Extract the [x, y] coordinate from the center of the cell holding the provided text.  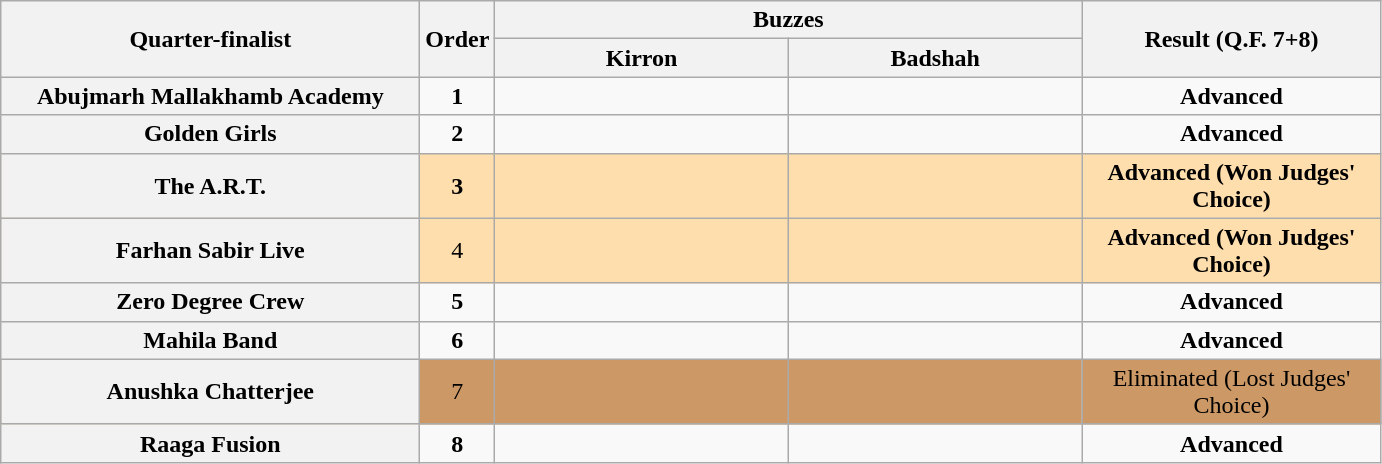
3 [458, 186]
4 [458, 250]
Abujmarh Mallakhamb Academy [210, 96]
Raaga Fusion [210, 443]
5 [458, 302]
Anushka Chatterjee [210, 392]
Buzzes [788, 20]
Farhan Sabir Live [210, 250]
The A.R.T. [210, 186]
Eliminated (Lost Judges' Choice) [1232, 392]
Result (Q.F. 7+8) [1232, 39]
Quarter-finalist [210, 39]
6 [458, 340]
Mahila Band [210, 340]
Order [458, 39]
Kirron [642, 58]
Golden Girls [210, 134]
Badshah [935, 58]
7 [458, 392]
Zero Degree Crew [210, 302]
1 [458, 96]
2 [458, 134]
8 [458, 443]
